Pinpoint the cell where the given text exists, returning its (X, Y) midpoint coordinate. 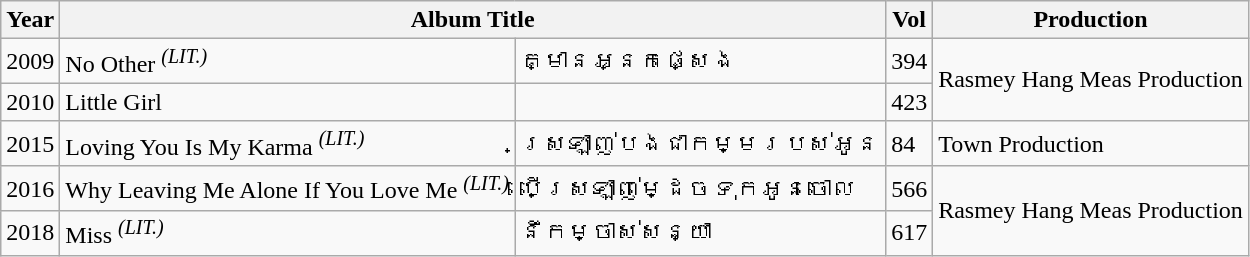
Production (1091, 20)
Why Leaving Me Alone If You Love Me (LIT.) (288, 188)
566 (910, 188)
2010 (30, 102)
Town Production (1091, 144)
2009 (30, 62)
នឹកម្ចាស់សន្យា (700, 234)
Vol (910, 20)
2016 (30, 188)
បើស្រឡាញ់ម្ដេចទុកអូនចោល (700, 188)
Loving You Is My Karma (LIT.) (288, 144)
Album Title (473, 20)
394 (910, 62)
2015 (30, 144)
Miss (LIT.) (288, 234)
គ្មានអ្នកផ្សេង (700, 62)
Year (30, 20)
ស្រឡាញ់បងជាកម្មរបស់អូន (700, 144)
423 (910, 102)
No Other (LIT.) (288, 62)
Little Girl (288, 102)
84 (910, 144)
617 (910, 234)
2018 (30, 234)
